Output the (X, Y) coordinate of the center of the cell containing the given text.  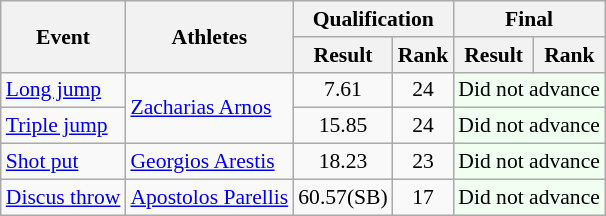
Long jump (64, 90)
60.57(SB) (342, 197)
18.23 (342, 162)
Event (64, 36)
Athletes (209, 36)
Discus throw (64, 197)
17 (424, 197)
Shot put (64, 162)
15.85 (342, 126)
Triple jump (64, 126)
Georgios Arestis (209, 162)
7.61 (342, 90)
Qualification (373, 19)
Apostolos Parellis (209, 197)
Final (529, 19)
Zacharias Arnos (209, 108)
23 (424, 162)
